Identify which cell holds the provided text, then report its [x, y] central coordinate. 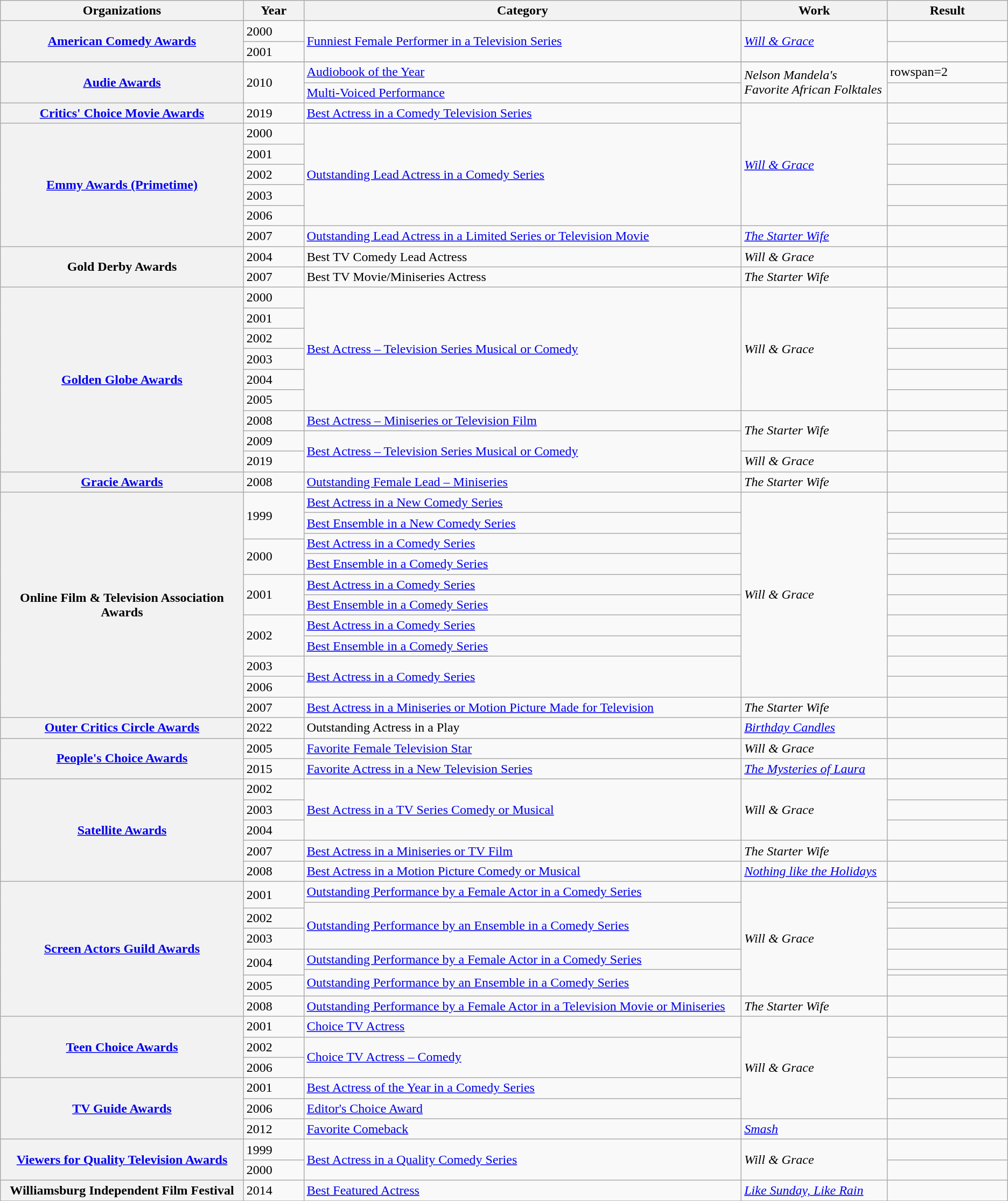
Birthday Candles [814, 728]
Category [522, 11]
Outstanding Lead Actress in a Limited Series or Television Movie [522, 236]
Critics' Choice Movie Awards [122, 113]
Best Actress in a Comedy Television Series [522, 113]
Viewers for Quality Television Awards [122, 1160]
Choice TV Actress [522, 1027]
Outstanding Lead Actress in a Comedy Series [522, 174]
2014 [274, 1190]
2015 [274, 769]
Favorite Actress in a New Television Series [522, 769]
Multi-Voiced Performance [522, 93]
2009 [274, 441]
Organizations [122, 11]
People's Choice Awards [122, 758]
Favorite Female Television Star [522, 748]
Result [948, 11]
Online Film & Television Association Awards [122, 605]
Best TV Comedy Lead Actress [522, 257]
Satellite Awards [122, 830]
Best Actress – Miniseries or Television Film [522, 420]
Smash [814, 1129]
Nelson Mandela's Favorite African Folktales [814, 82]
rowspan=2 [948, 72]
Best Ensemble in a New Comedy Series [522, 523]
Best Actress in a Miniseries or Motion Picture Made for Television [522, 707]
Nothing like the Holidays [814, 871]
Best Actress in a Motion Picture Comedy or Musical [522, 871]
Teen Choice Awards [122, 1047]
2012 [274, 1129]
Outstanding Actress in a Play [522, 728]
Gold Derby Awards [122, 267]
Best Actress of the Year in a Comedy Series [522, 1088]
Audiobook of the Year [522, 72]
Year [274, 11]
Gracie Awards [122, 482]
The Mysteries of Laura [814, 769]
Best TV Movie/Miniseries Actress [522, 277]
Best Actress in a TV Series Comedy or Musical [522, 810]
Work [814, 11]
Like Sunday, Like Rain [814, 1190]
Best Actress in a New Comedy Series [522, 502]
Best Actress in a Miniseries or TV Film [522, 851]
American Comedy Awards [122, 41]
Editor's Choice Award [522, 1108]
Favorite Comeback [522, 1129]
Emmy Awards (Primetime) [122, 185]
Golden Globe Awards [122, 380]
Outstanding Female Lead – Miniseries [522, 482]
Williamsburg Independent Film Festival [122, 1190]
2010 [274, 82]
Best Featured Actress [522, 1190]
Best Actress in a Quality Comedy Series [522, 1160]
Audie Awards [122, 82]
Outer Critics Circle Awards [122, 728]
2022 [274, 728]
Screen Actors Guild Awards [122, 949]
Outstanding Performance by a Female Actor in a Television Movie or Miniseries [522, 1006]
Choice TV Actress – Comedy [522, 1057]
Funniest Female Performer in a Television Series [522, 41]
TV Guide Awards [122, 1108]
